Return the (X, Y) coordinate for the center point of the cell that contains the specified text.  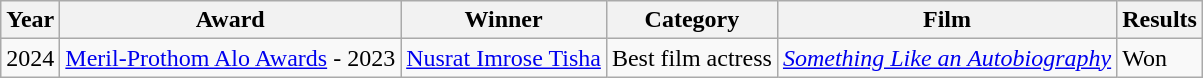
Nusrat Imrose Tisha (504, 58)
Category (692, 20)
Something Like an Autobiography (946, 58)
Award (230, 20)
Year (30, 20)
Best film actress (692, 58)
2024 (30, 58)
Won (1160, 58)
Results (1160, 20)
Film (946, 20)
Meril-Prothom Alo Awards - 2023 (230, 58)
Winner (504, 20)
